From the cell containing the given text, extract its center point as (x, y) coordinate. 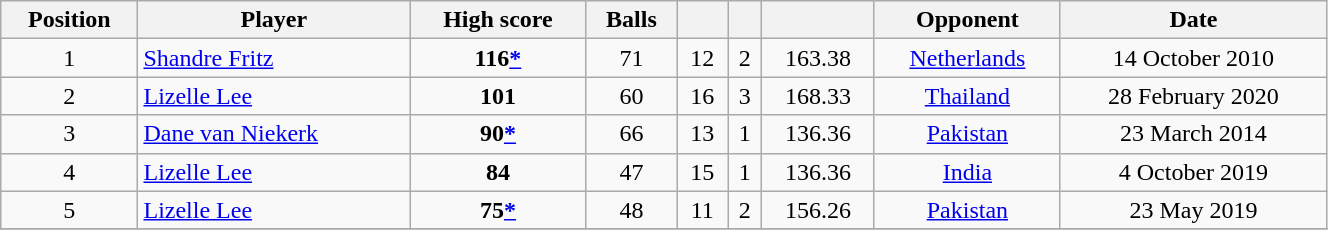
90* (498, 134)
Opponent (967, 20)
66 (631, 134)
14 October 2010 (1193, 58)
High score (498, 20)
12 (702, 58)
163.38 (818, 58)
Position (70, 20)
Balls (631, 20)
28 February 2020 (1193, 96)
4 (70, 172)
Netherlands (967, 58)
101 (498, 96)
India (967, 172)
Shandre Fritz (274, 58)
23 March 2014 (1193, 134)
Date (1193, 20)
16 (702, 96)
60 (631, 96)
48 (631, 210)
Dane van Niekerk (274, 134)
Thailand (967, 96)
71 (631, 58)
84 (498, 172)
15 (702, 172)
13 (702, 134)
Player (274, 20)
23 May 2019 (1193, 210)
4 October 2019 (1193, 172)
11 (702, 210)
156.26 (818, 210)
116* (498, 58)
5 (70, 210)
75* (498, 210)
47 (631, 172)
168.33 (818, 96)
